Locate the cell with the specified text and output its [x, y] center coordinate. 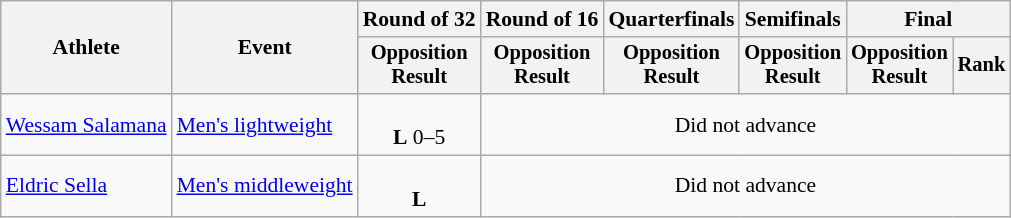
L [420, 186]
Men's middleweight [265, 186]
Men's lightweight [265, 124]
Quarterfinals [671, 19]
L 0–5 [420, 124]
Round of 32 [420, 19]
Rank [982, 66]
Round of 16 [542, 19]
Semifinals [792, 19]
Wessam Salamana [86, 124]
Eldric Sella [86, 186]
Final [928, 19]
Athlete [86, 48]
Event [265, 48]
